Return the (X, Y) coordinate for the center point of the cell that contains the specified text.  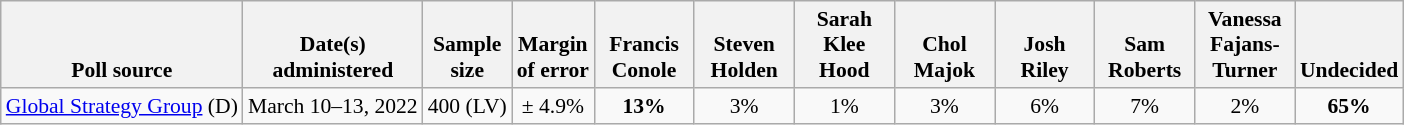
65% (1349, 106)
CholMajok (944, 44)
1% (844, 106)
SarahKlee Hood (844, 44)
JoshRiley (1044, 44)
6% (1044, 106)
FrancisConole (644, 44)
Global Strategy Group (D) (122, 106)
Poll source (122, 44)
SamRoberts (1145, 44)
2% (1245, 106)
VanessaFajans-Turner (1245, 44)
Samplesize (468, 44)
March 10–13, 2022 (333, 106)
13% (644, 106)
400 (LV) (468, 106)
StevenHolden (744, 44)
Undecided (1349, 44)
Date(s)administered (333, 44)
7% (1145, 106)
Marginof error (553, 44)
± 4.9% (553, 106)
